Pinpoint the cell where the given text exists, returning its (x, y) midpoint coordinate. 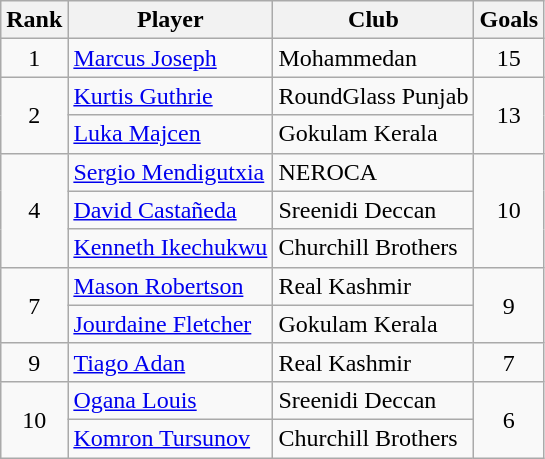
6 (509, 419)
Mohammedan (374, 58)
Rank (34, 20)
Club (374, 20)
Luka Majcen (170, 134)
Player (170, 20)
Sergio Mendigutxia (170, 172)
2 (34, 115)
RoundGlass Punjab (374, 96)
Mason Robertson (170, 286)
Jourdaine Fletcher (170, 324)
Kurtis Guthrie (170, 96)
Goals (509, 20)
Tiago Adan (170, 362)
1 (34, 58)
Kenneth Ikechukwu (170, 248)
15 (509, 58)
Komron Tursunov (170, 438)
Marcus Joseph (170, 58)
4 (34, 210)
Ogana Louis (170, 400)
NEROCA (374, 172)
David Castañeda (170, 210)
13 (509, 115)
